Find where the given text appears and provide that cell's center as (X, Y) coordinate. 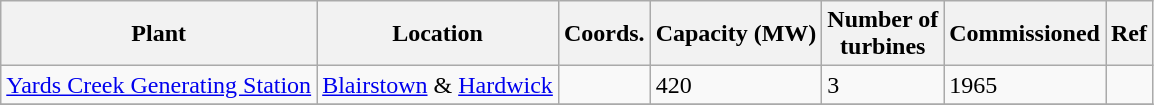
Plant (159, 34)
Commissioned (1025, 34)
420 (736, 85)
Yards Creek Generating Station (159, 85)
Ref (1130, 34)
Coords. (604, 34)
Location (438, 34)
Number ofturbines (883, 34)
1965 (1025, 85)
Capacity (MW) (736, 34)
3 (883, 85)
Blairstown & Hardwick (438, 85)
